Output the (X, Y) coordinate of the center of the cell containing the given text.  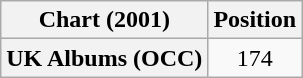
UK Albums (OCC) (104, 58)
Position (255, 20)
174 (255, 58)
Chart (2001) (104, 20)
